Provide the [x, y] coordinate of the cell's center where the given text is located.  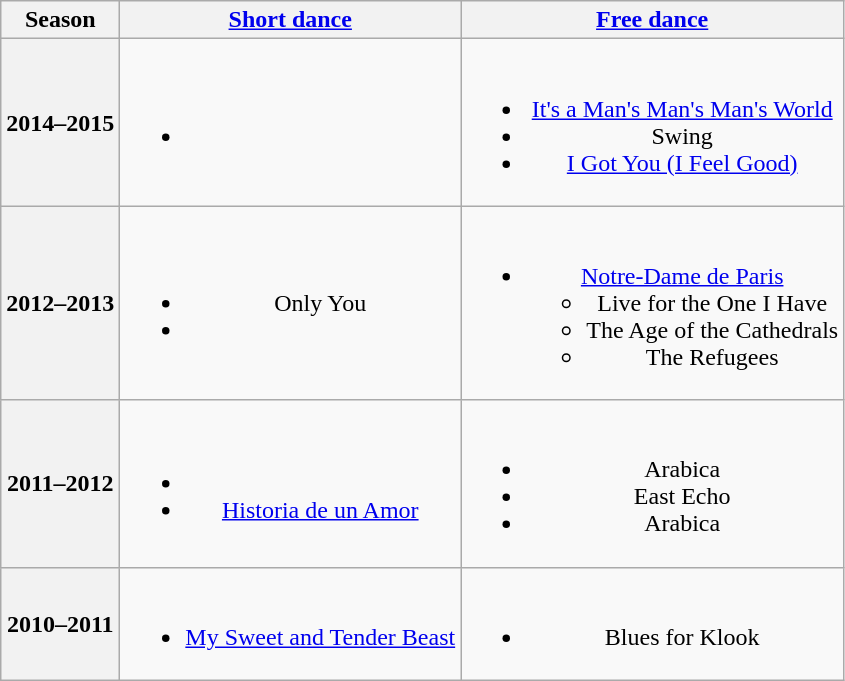
2011–2012 [60, 484]
Blues for Klook [652, 624]
2014–2015 [60, 122]
Only You [290, 303]
Historia de un Amor [290, 484]
Free dance [652, 20]
Notre-Dame de Paris Live for the One I HaveThe Age of the CathedralsThe Refugees [652, 303]
My Sweet and Tender Beast [290, 624]
Season [60, 20]
2012–2013 [60, 303]
2010–2011 [60, 624]
Short dance [290, 20]
ArabicaEast EchoArabica [652, 484]
It's a Man's Man's Man's World SwingI Got You (I Feel Good) [652, 122]
